Search for the cell housing the specified text and yield its [x, y] center coordinate. 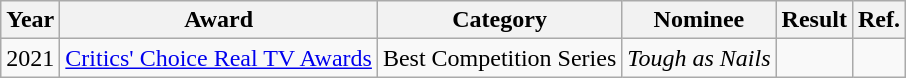
Year [30, 20]
Ref. [878, 20]
Nominee [699, 20]
Category [499, 20]
2021 [30, 58]
Tough as Nails [699, 58]
Result [814, 20]
Best Competition Series [499, 58]
Award [219, 20]
Critics' Choice Real TV Awards [219, 58]
